Provide the [X, Y] coordinate of the cell's center where the given text is located.  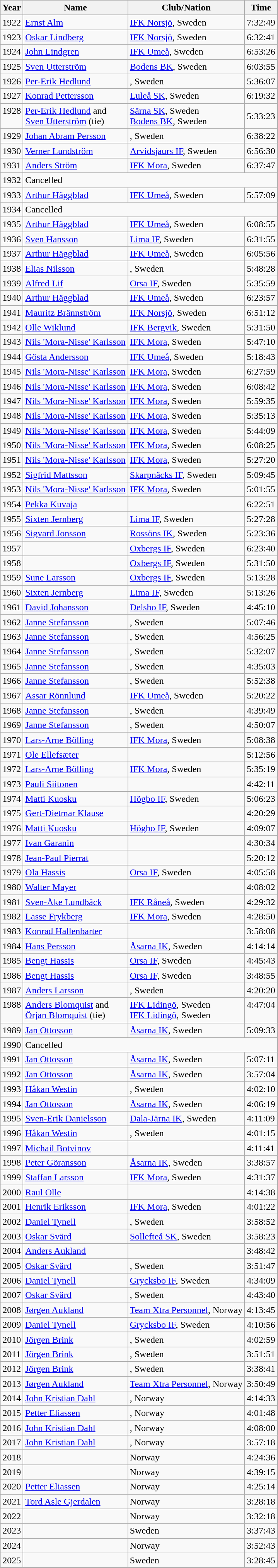
Anders Larsson [75, 990]
1935 [12, 224]
4:06:19 [261, 1104]
1947 [12, 401]
4:20:20 [261, 990]
1930 [12, 151]
5:08:38 [261, 740]
5:35:19 [261, 769]
3:37:43 [261, 1531]
1985 [12, 961]
1928 [12, 116]
Gert-Dietmar Klause [75, 813]
5:59:35 [261, 401]
1945 [12, 371]
5:35:59 [261, 283]
4:28:50 [261, 917]
3:51:47 [261, 1266]
Sven Hansson [75, 239]
4:24:36 [261, 1457]
1963 [12, 637]
4:14:14 [261, 946]
1924 [12, 52]
4:43:40 [261, 1295]
1965 [12, 666]
3:57:04 [261, 1074]
6:23:57 [261, 298]
2018 [12, 1457]
6:38:22 [261, 136]
5:13:28 [261, 578]
Ivan Garanin [75, 843]
Ernst Alm [75, 22]
1962 [12, 622]
2014 [12, 1399]
1938 [12, 269]
2010 [12, 1339]
1979 [12, 872]
1955 [12, 519]
1954 [12, 504]
5:23:36 [261, 534]
Lasse Frykberg [75, 917]
1988 [12, 1010]
Ole Ellefsæter [75, 755]
6:27:59 [261, 371]
Henrik Eriksson [75, 1207]
2011 [12, 1354]
1998 [12, 1163]
2023 [12, 1531]
6:31:55 [261, 239]
Sven-Åke Lundbäck [75, 902]
1981 [12, 902]
6:22:51 [261, 504]
4:25:14 [261, 1487]
5:20:12 [261, 858]
4:08:02 [261, 887]
4:01:48 [261, 1413]
1969 [12, 725]
5:27:20 [261, 460]
Bodens BK, Sweden [186, 67]
1956 [12, 534]
2000 [12, 1192]
1961 [12, 607]
4:35:03 [261, 666]
1923 [12, 37]
3:58:52 [261, 1222]
Per-Erik Hedlund andSven Utterström (tie) [75, 116]
Gösta Andersson [75, 357]
4:34:09 [261, 1280]
Sigfrid Mattsson [75, 475]
7:32:49 [261, 22]
Raul Olle [75, 1192]
1984 [12, 946]
5:35:13 [261, 416]
1971 [12, 755]
2001 [12, 1207]
3:38:57 [261, 1163]
4:09:07 [261, 828]
4:39:15 [261, 1472]
1987 [12, 990]
Jean-Paul Pierrat [75, 858]
Dala-Järna IK, Sweden [186, 1118]
5:18:43 [261, 357]
1951 [12, 460]
5:33:23 [261, 116]
Mauritz Brännström [75, 313]
4:13:45 [261, 1310]
6:05:56 [261, 254]
4:39:49 [261, 710]
Skarpnäcks IF, Sweden [186, 475]
3:51:51 [261, 1354]
Konrad Hallenbarter [75, 931]
Sven-Erik Danielsson [75, 1118]
6:03:55 [261, 67]
Anders Blomquist andÖrjan Blomquist (tie) [75, 1010]
Alfred Lif [75, 283]
5:32:07 [261, 651]
6:51:12 [261, 313]
1925 [12, 67]
3:57:18 [261, 1443]
1970 [12, 740]
Särna SK, Sweden Bodens BK, Sweden [186, 116]
3:38:41 [261, 1369]
2021 [12, 1501]
4:14:33 [261, 1399]
Walter Mayer [75, 887]
1989 [12, 1030]
6:08:55 [261, 224]
2024 [12, 1546]
3:58:08 [261, 931]
2020 [12, 1487]
2025 [12, 1560]
2003 [12, 1236]
2006 [12, 1280]
3:28:45 [261, 1560]
6:08:25 [261, 445]
4:45:10 [261, 607]
1991 [12, 1060]
1980 [12, 887]
4:20:29 [261, 813]
Per-Erik Hedlund [75, 81]
1974 [12, 799]
5:13:26 [261, 592]
3:32:18 [261, 1516]
Delsbo IF, Sweden [186, 607]
4:47:04 [261, 1010]
4:14:38 [261, 1192]
2019 [12, 1472]
4:56:25 [261, 637]
2002 [12, 1222]
Staffan Larsson [75, 1178]
4:29:32 [261, 902]
2015 [12, 1413]
1983 [12, 931]
5:48:28 [261, 269]
1931 [12, 165]
1986 [12, 976]
Ola Hassis [75, 872]
1997 [12, 1148]
1949 [12, 431]
1975 [12, 813]
5:09:33 [261, 1030]
1967 [12, 696]
Konrad Pettersson [75, 96]
Olle Wiklund [75, 327]
6:37:47 [261, 165]
Oskar Lindberg [75, 37]
1999 [12, 1178]
4:01:22 [261, 1207]
Johan Abram Persson [75, 136]
2016 [12, 1428]
1940 [12, 298]
1946 [12, 386]
1927 [12, 96]
5:27:28 [261, 519]
5:57:09 [261, 195]
1936 [12, 239]
5:01:55 [261, 490]
5:47:10 [261, 342]
6:19:32 [261, 96]
5:06:23 [261, 799]
2009 [12, 1325]
2005 [12, 1266]
1972 [12, 769]
4:50:07 [261, 725]
1943 [12, 342]
4:11:09 [261, 1118]
1929 [12, 136]
Sune Larsson [75, 578]
Luleå SK, Sweden [186, 96]
Anders Ström [75, 165]
Sollefteå SK, Sweden [186, 1236]
Pekka Kuvaja [75, 504]
3:28:18 [261, 1501]
Anders Aukland [75, 1251]
2008 [12, 1310]
5:09:45 [261, 475]
1995 [12, 1118]
5:07:46 [261, 622]
6:08:42 [261, 386]
2004 [12, 1251]
1934 [12, 210]
5:44:09 [261, 431]
3:48:42 [261, 1251]
1942 [12, 327]
1933 [12, 195]
1973 [12, 784]
Sven Utterström [75, 67]
1937 [12, 254]
Rossöns IK, Sweden [186, 534]
1968 [12, 710]
2022 [12, 1516]
1990 [12, 1045]
Name [75, 8]
4:11:41 [261, 1148]
1953 [12, 490]
3:48:55 [261, 976]
1950 [12, 445]
1922 [12, 22]
4:42:11 [261, 784]
Time [261, 8]
Michail Botvinov [75, 1148]
Arvidsjaurs IF, Sweden [186, 151]
1977 [12, 843]
1996 [12, 1133]
1957 [12, 548]
Year [12, 8]
2013 [12, 1383]
David Johansson [75, 607]
5:20:22 [261, 696]
Peter Göransson [75, 1163]
4:08:00 [261, 1428]
1959 [12, 578]
1952 [12, 475]
1941 [12, 313]
1976 [12, 828]
5:07:11 [261, 1060]
6:32:41 [261, 37]
1978 [12, 858]
3:58:23 [261, 1236]
1926 [12, 81]
4:30:34 [261, 843]
5:52:38 [261, 681]
1932 [12, 180]
2017 [12, 1443]
Hans Persson [75, 946]
2007 [12, 1295]
4:02:10 [261, 1089]
5:36:07 [261, 81]
Verner Lundström [75, 151]
John Lindgren [75, 52]
1948 [12, 416]
4:31:37 [261, 1178]
3:52:43 [261, 1546]
Pauli Siitonen [75, 784]
1994 [12, 1104]
4:01:15 [261, 1133]
4:02:59 [261, 1339]
1966 [12, 681]
4:45:43 [261, 961]
IFK Lidingö, Sweden IFK Lidingö, Sweden [186, 1010]
6:53:26 [261, 52]
1964 [12, 651]
4:05:58 [261, 872]
1993 [12, 1089]
2012 [12, 1369]
1982 [12, 917]
Tord Asle Gjerdalen [75, 1501]
6:56:30 [261, 151]
IFK Råneå, Sweden [186, 902]
1939 [12, 283]
IFK Bergvik, Sweden [186, 327]
5:12:56 [261, 755]
3:50:49 [261, 1383]
6:23:40 [261, 548]
Assar Rönnlund [75, 696]
1944 [12, 357]
4:10:56 [261, 1325]
1958 [12, 563]
1992 [12, 1074]
1960 [12, 592]
Sigvard Jonsson [75, 534]
Elias Nilsson [75, 269]
Club/Nation [186, 8]
